For the text-containing cell, return its midpoint in (X, Y) coordinate format. 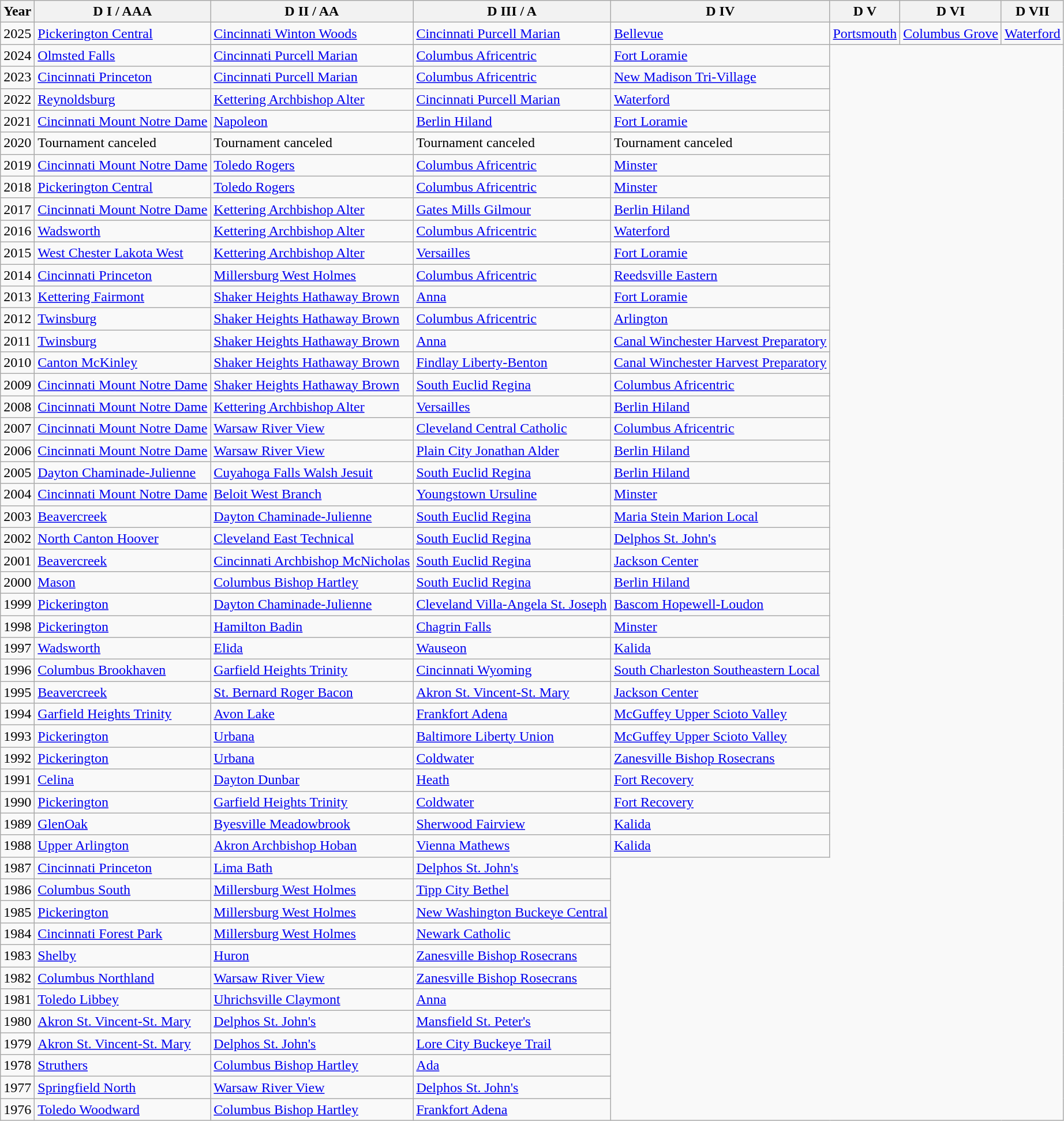
Cuyahoga Falls Walsh Jesuit (312, 473)
2008 (17, 407)
2022 (17, 99)
Columbus Grove (951, 33)
Columbus Northland (122, 978)
Springfield North (122, 1088)
2020 (17, 143)
2006 (17, 451)
2018 (17, 187)
Lima Bath (312, 868)
Findlay Liberty-Benton (512, 363)
1986 (17, 890)
Struthers (122, 1066)
South Charleston Southeastern Local (720, 670)
New Madison Tri-Village (720, 77)
Cincinnati Winton Woods (312, 33)
2002 (17, 538)
2015 (17, 253)
Cleveland East Technical (312, 538)
Beloit West Branch (312, 494)
Cleveland Villa-Angela St. Joseph (512, 604)
Sherwood Fairview (512, 824)
Arlington (720, 319)
1998 (17, 626)
Bascom Hopewell-Loudon (720, 604)
2013 (17, 297)
Year (17, 12)
1977 (17, 1088)
1979 (17, 1044)
2014 (17, 275)
Chagrin Falls (512, 626)
Wauseon (512, 648)
1997 (17, 648)
2012 (17, 319)
Upper Arlington (122, 846)
Byesville Meadowbrook (312, 824)
Uhrichsville Claymont (312, 1000)
Reynoldsburg (122, 99)
2000 (17, 582)
Kettering Fairmont (122, 297)
Maria Stein Marion Local (720, 516)
Columbus Brookhaven (122, 670)
2021 (17, 121)
D II / AA (312, 12)
GlenOak (122, 824)
1988 (17, 846)
1984 (17, 933)
1990 (17, 802)
1976 (17, 1109)
2019 (17, 165)
2025 (17, 33)
Tipp City Bethel (512, 890)
D I / AAA (122, 12)
1999 (17, 604)
Columbus South (122, 890)
D VI (951, 12)
1989 (17, 824)
Toledo Woodward (122, 1109)
Lore City Buckeye Trail (512, 1044)
Shelby (122, 955)
Heath (512, 780)
1991 (17, 780)
1987 (17, 868)
1978 (17, 1066)
2016 (17, 231)
Vienna Mathews (512, 846)
2009 (17, 385)
1982 (17, 978)
Cincinnati Forest Park (122, 933)
Cincinnati Wyoming (512, 670)
Toledo Libbey (122, 1000)
Napoleon (312, 121)
Hamilton Badin (312, 626)
Canton McKinley (122, 363)
West Chester Lakota West (122, 253)
1996 (17, 670)
2010 (17, 363)
Celina (122, 780)
2004 (17, 494)
Avon Lake (312, 714)
Gates Mills Gilmour (512, 209)
Baltimore Liberty Union (512, 736)
2011 (17, 341)
1980 (17, 1022)
Reedsville Eastern (720, 275)
Plain City Jonathan Alder (512, 451)
Cincinnati Archbishop McNicholas (312, 560)
2007 (17, 429)
Bellevue (720, 33)
1995 (17, 692)
Portsmouth (865, 33)
D V (865, 12)
North Canton Hoover (122, 538)
1983 (17, 955)
2023 (17, 77)
Dayton Dunbar (312, 780)
St. Bernard Roger Bacon (312, 692)
2001 (17, 560)
Mason (122, 582)
Cleveland Central Catholic (512, 429)
Youngstown Ursuline (512, 494)
D VII (1032, 12)
2003 (17, 516)
1985 (17, 912)
1992 (17, 758)
D IV (720, 12)
Mansfield St. Peter's (512, 1022)
Akron Archbishop Hoban (312, 846)
Huron (312, 955)
D III / A (512, 12)
Newark Catholic (512, 933)
1981 (17, 1000)
New Washington Buckeye Central (512, 912)
Elida (312, 648)
1994 (17, 714)
Olmsted Falls (122, 55)
2005 (17, 473)
2017 (17, 209)
1993 (17, 736)
2024 (17, 55)
Ada (512, 1066)
